Extract the [X, Y] coordinate from the center of the cell holding the provided text.  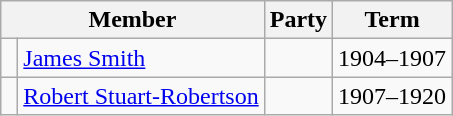
Party [298, 20]
1907–1920 [392, 96]
James Smith [141, 58]
Robert Stuart-Robertson [141, 96]
1904–1907 [392, 58]
Term [392, 20]
Member [132, 20]
